Locate the cell with the specified text and output its [x, y] center coordinate. 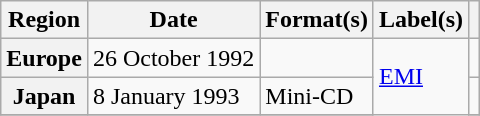
Label(s) [420, 20]
Japan [44, 96]
26 October 1992 [173, 58]
8 January 1993 [173, 96]
Date [173, 20]
Format(s) [317, 20]
Mini-CD [317, 96]
Region [44, 20]
Europe [44, 58]
EMI [420, 77]
